Identify which cell holds the provided text, then report its (x, y) central coordinate. 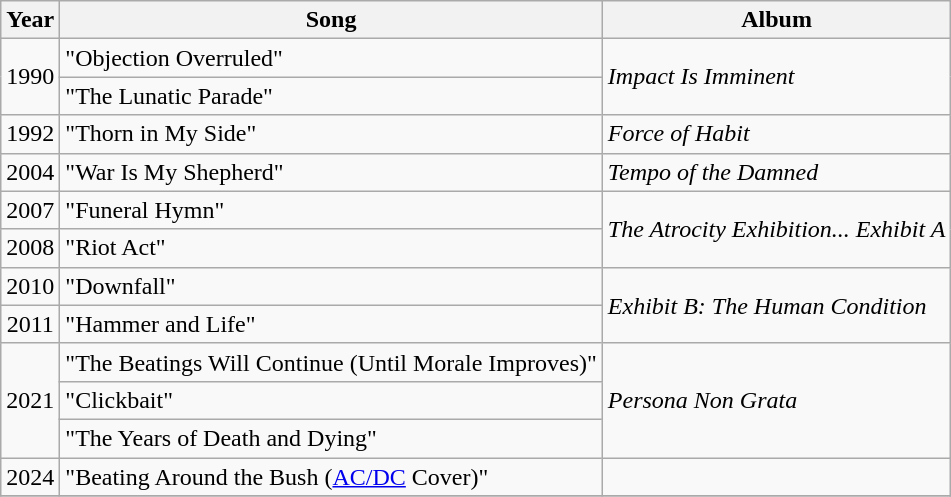
"The Lunatic Parade" (331, 96)
"Downfall" (331, 286)
Exhibit B: The Human Condition (776, 305)
The Atrocity Exhibition... Exhibit A (776, 229)
"The Years of Death and Dying" (331, 438)
Year (30, 20)
"Beating Around the Bush (AC/DC Cover)" (331, 477)
1990 (30, 77)
"The Beatings Will Continue (Until Morale Improves)" (331, 362)
Album (776, 20)
Impact Is Imminent (776, 77)
Tempo of the Damned (776, 172)
2011 (30, 324)
2004 (30, 172)
2024 (30, 477)
"War Is My Shepherd" (331, 172)
Persona Non Grata (776, 400)
2010 (30, 286)
"Thorn in My Side" (331, 134)
"Funeral Hymn" (331, 210)
"Riot Act" (331, 248)
2021 (30, 400)
"Objection Overruled" (331, 58)
2007 (30, 210)
"Hammer and Life" (331, 324)
1992 (30, 134)
Song (331, 20)
2008 (30, 248)
Force of Habit (776, 134)
"Clickbait" (331, 400)
